Return the [x, y] coordinate for the center point of the cell that contains the specified text.  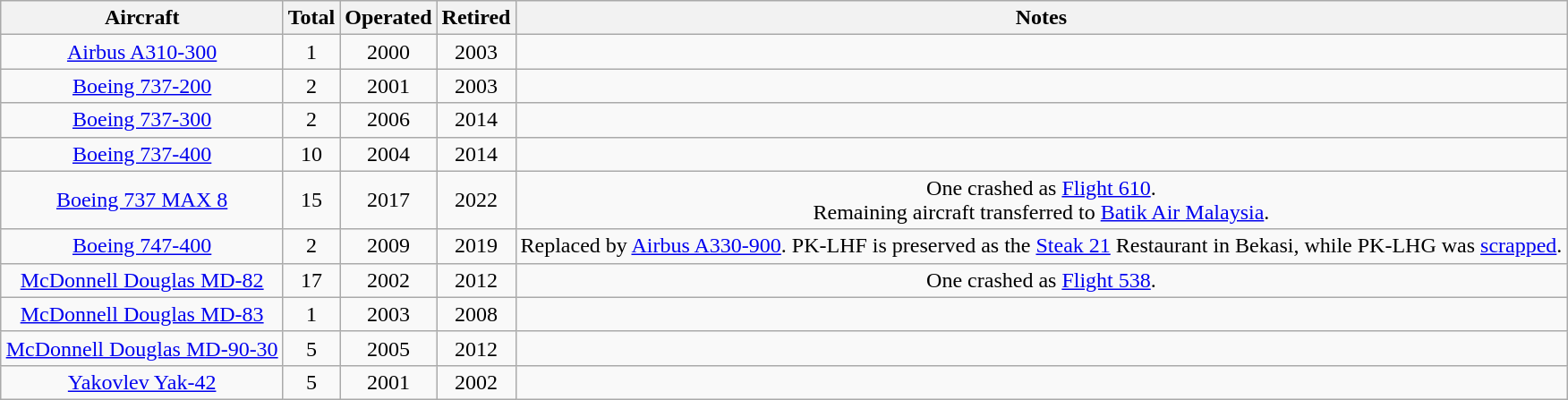
McDonnell Douglas MD-83 [141, 314]
One crashed as Flight 538. [1042, 280]
Boeing 737-300 [141, 120]
Boeing 747-400 [141, 246]
Boeing 737-400 [141, 154]
Yakovlev Yak-42 [141, 382]
2006 [388, 120]
Notes [1042, 18]
17 [311, 280]
2000 [388, 52]
2019 [476, 246]
Operated [388, 18]
One crashed as Flight 610. Remaining aircraft transferred to Batik Air Malaysia. [1042, 200]
15 [311, 200]
Boeing 737 MAX 8 [141, 200]
Airbus A310-300 [141, 52]
2017 [388, 200]
Retired [476, 18]
2009 [388, 246]
Replaced by Airbus A330-900. PK-LHF is preserved as the Steak 21 Restaurant in Bekasi, while PK-LHG was scrapped. [1042, 246]
Total [311, 18]
McDonnell Douglas MD-90-30 [141, 348]
Aircraft [141, 18]
2004 [388, 154]
10 [311, 154]
2008 [476, 314]
2005 [388, 348]
Boeing 737-200 [141, 86]
2022 [476, 200]
McDonnell Douglas MD-82 [141, 280]
